From the cell containing the given text, extract its center point as (x, y) coordinate. 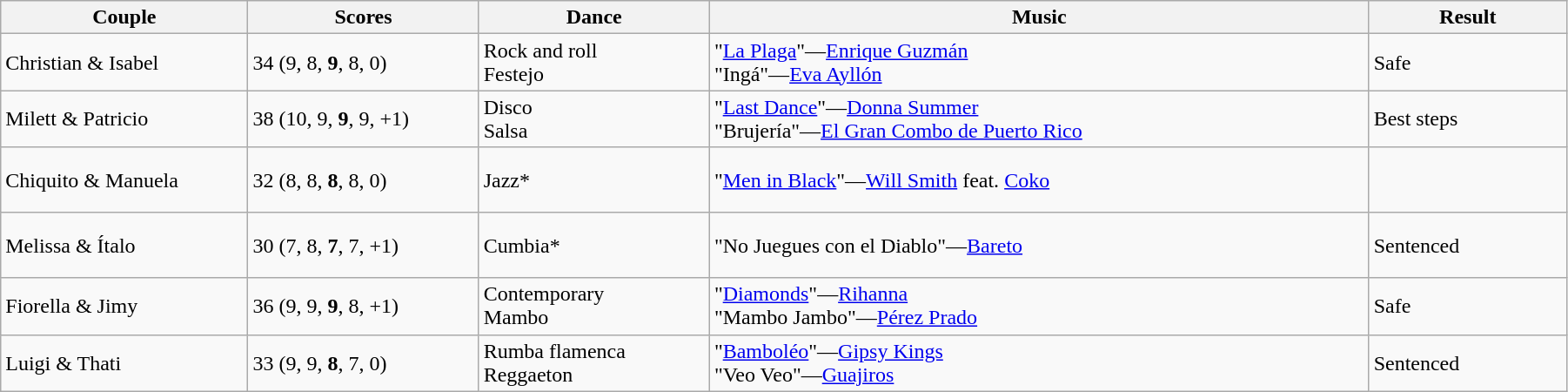
Music (1039, 17)
30 (7, 8, 7, 7, +1) (364, 246)
Result (1467, 17)
"Last Dance"—Donna Summer"Brujería"—El Gran Combo de Puerto Rico (1039, 118)
"La Plaga"—Enrique Guzmán"Ingá"—Eva Ayllón (1039, 63)
34 (9, 8, 9, 8, 0) (364, 63)
Luigi & Thati (124, 362)
Chiquito & Manuela (124, 179)
Milett & Patricio (124, 118)
33 (9, 9, 8, 7, 0) (364, 362)
38 (10, 9, 9, 9, +1) (364, 118)
Fiorella & Jimy (124, 307)
"Bamboléo"—Gipsy Kings"Veo Veo"—Guajiros (1039, 362)
Christian & Isabel (124, 63)
"Diamonds"—Rihanna"Mambo Jambo"—Pérez Prado (1039, 307)
Scores (364, 17)
Cumbia* (593, 246)
32 (8, 8, 8, 8, 0) (364, 179)
ContemporaryMambo (593, 307)
Couple (124, 17)
Jazz* (593, 179)
Melissa & Ítalo (124, 246)
Best steps (1467, 118)
Dance (593, 17)
36 (9, 9, 9, 8, +1) (364, 307)
Rock and rollFestejo (593, 63)
DiscoSalsa (593, 118)
Rumba flamencaReggaeton (593, 362)
"Men in Black"—Will Smith feat. Coko (1039, 179)
"No Juegues con el Diablo"—Bareto (1039, 246)
